Extract the [x, y] coordinate from the center of the cell holding the provided text.  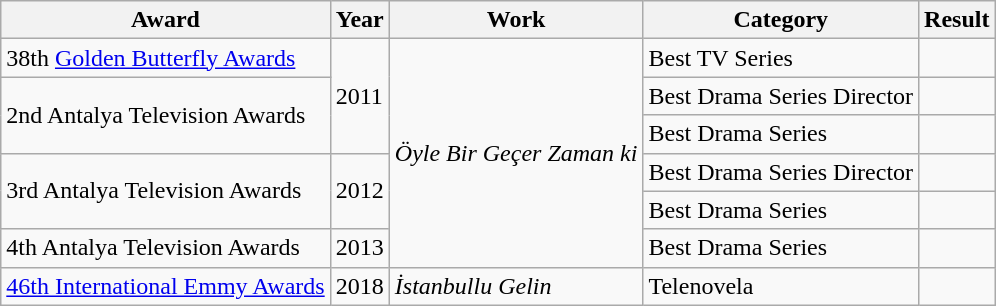
Result [957, 20]
Öyle Bir Geçer Zaman ki [516, 153]
46th International Emmy Awards [166, 286]
38th Golden Butterfly Awards [166, 58]
2nd Antalya Television Awards [166, 115]
2012 [360, 191]
2018 [360, 286]
Work [516, 20]
4th Antalya Television Awards [166, 248]
3rd Antalya Television Awards [166, 191]
Category [781, 20]
Telenovela [781, 286]
2013 [360, 248]
2011 [360, 96]
İstanbullu Gelin [516, 286]
Year [360, 20]
Best TV Series [781, 58]
Award [166, 20]
